Return (X, Y) of the center of cell containing provided text 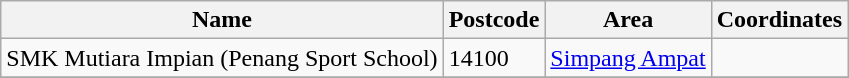
Coordinates (779, 20)
Area (628, 20)
Simpang Ampat (628, 58)
14100 (494, 58)
Name (222, 20)
Postcode (494, 20)
SMK Mutiara Impian (Penang Sport School) (222, 58)
